Search for the cell housing the specified text and yield its [x, y] center coordinate. 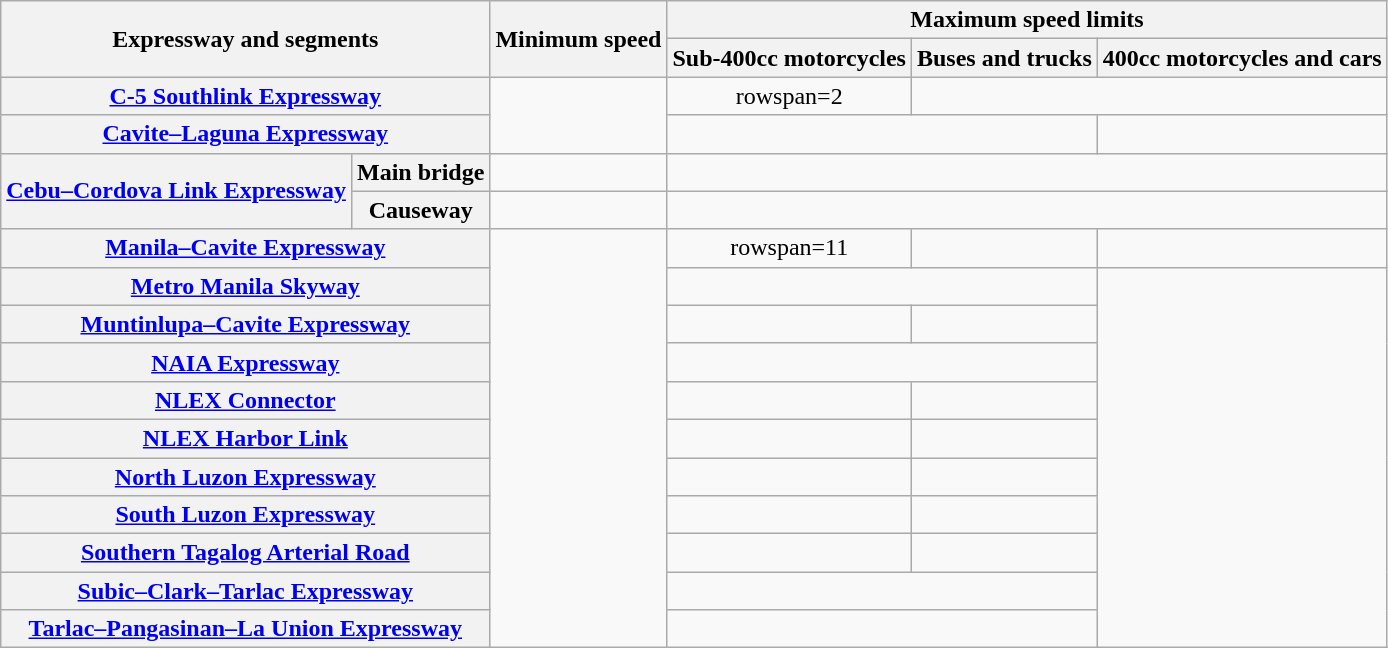
Tarlac–Pangasinan–La Union Expressway [246, 629]
C-5 Southlink Expressway [246, 96]
North Luzon Expressway [246, 477]
Maximum speed limits [1027, 20]
Metro Manila Skyway [246, 286]
Minimum speed [578, 39]
Cebu–Cordova Link Expressway [176, 191]
Cavite–Laguna Expressway [246, 134]
Expressway and segments [246, 39]
400cc motorcycles and cars [1242, 58]
Sub-400cc motorcycles [790, 58]
Main bridge [420, 172]
NAIA Expressway [246, 362]
rowspan=11 [790, 248]
South Luzon Expressway [246, 515]
rowspan=2 [790, 96]
Manila–Cavite Expressway [246, 248]
Southern Tagalog Arterial Road [246, 553]
Buses and trucks [1004, 58]
Subic–Clark–Tarlac Expressway [246, 591]
Muntinlupa–Cavite Expressway [246, 324]
Causeway [420, 210]
NLEX Connector [246, 400]
NLEX Harbor Link [246, 438]
